Output the (x, y) coordinate of the center of the cell containing the given text.  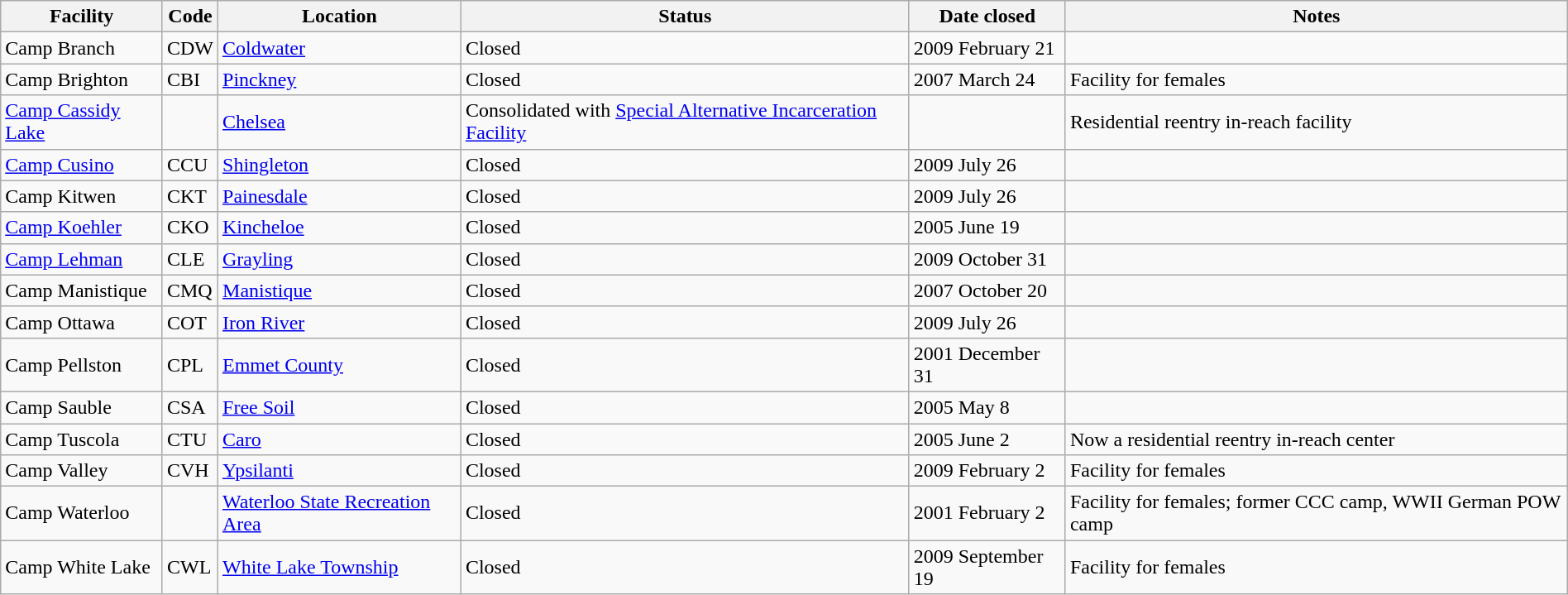
Camp Waterloo (82, 513)
Emmet County (340, 364)
CDW (190, 48)
Location (340, 17)
Pinckney (340, 79)
Facility for females; former CCC camp, WWII German POW camp (1317, 513)
Camp Cassidy Lake (82, 122)
2001 December 31 (987, 364)
Camp Valley (82, 471)
Camp Cusino (82, 165)
2007 October 20 (987, 290)
CCU (190, 165)
Camp Koehler (82, 228)
Camp Lehman (82, 259)
Camp Pellston (82, 364)
2005 June 2 (987, 439)
Date closed (987, 17)
2005 May 8 (987, 407)
CTU (190, 439)
Consolidated with Special Alternative Incarceration Facility (685, 122)
CKT (190, 196)
Camp Brighton (82, 79)
Shingleton (340, 165)
CKO (190, 228)
Waterloo State Recreation Area (340, 513)
CVH (190, 471)
2009 February 2 (987, 471)
Ypsilanti (340, 471)
Manistique (340, 290)
Camp Manistique (82, 290)
Camp Tuscola (82, 439)
Facility (82, 17)
Camp Kitwen (82, 196)
Free Soil (340, 407)
White Lake Township (340, 568)
Caro (340, 439)
Camp Sauble (82, 407)
2009 September 19 (987, 568)
CSA (190, 407)
Camp Ottawa (82, 322)
Residential reentry in-reach facility (1317, 122)
2001 February 2 (987, 513)
Notes (1317, 17)
2009 February 21 (987, 48)
CPL (190, 364)
CLE (190, 259)
CBI (190, 79)
Now a residential reentry in-reach center (1317, 439)
Camp White Lake (82, 568)
Iron River (340, 322)
COT (190, 322)
CMQ (190, 290)
Code (190, 17)
Coldwater (340, 48)
Kincheloe (340, 228)
CWL (190, 568)
Chelsea (340, 122)
Grayling (340, 259)
2007 March 24 (987, 79)
Painesdale (340, 196)
2005 June 19 (987, 228)
Camp Branch (82, 48)
Status (685, 17)
2009 October 31 (987, 259)
